Search for the cell housing the specified text and yield its (x, y) center coordinate. 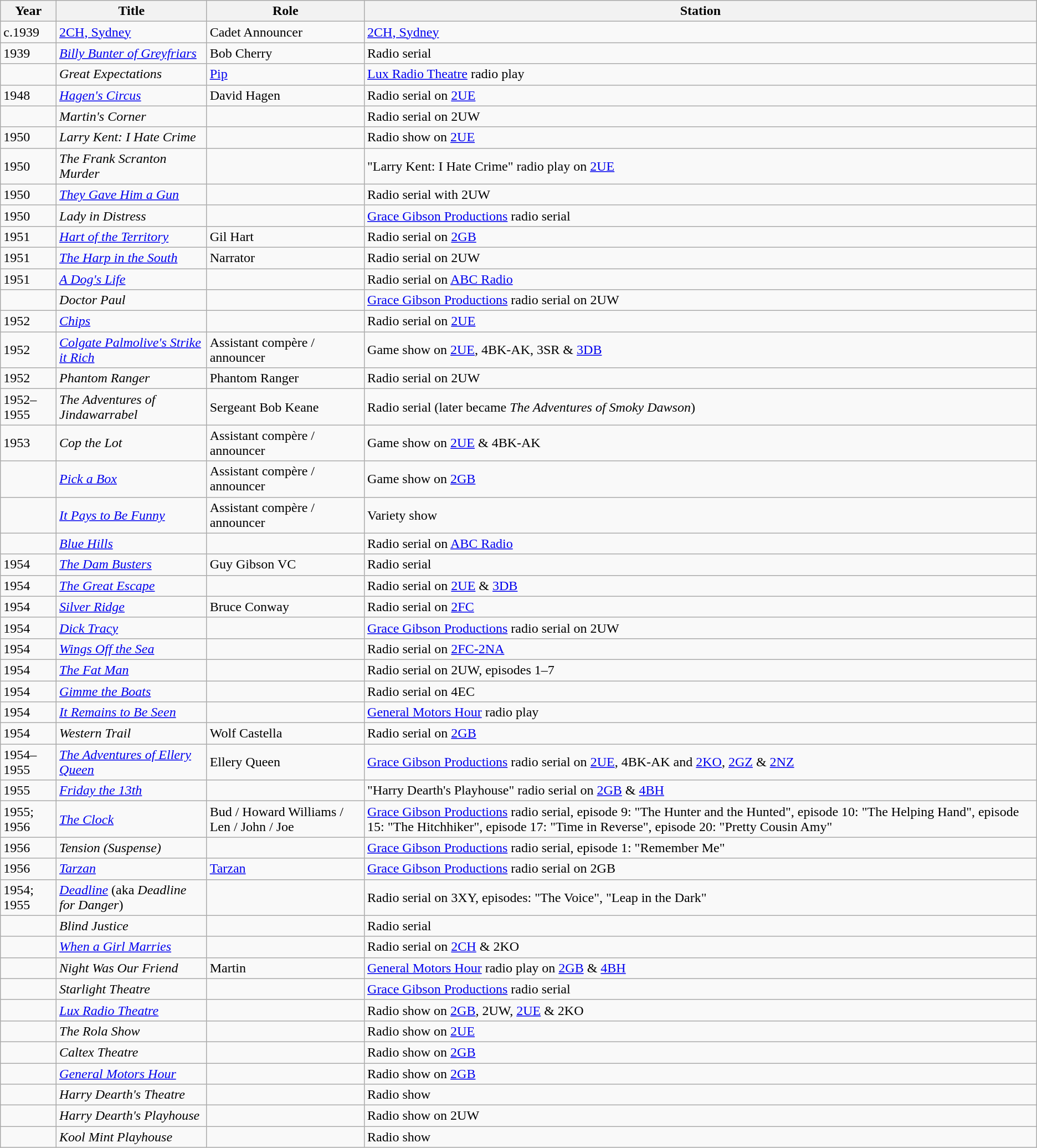
Hagen's Circus (132, 95)
A Dog's Life (132, 279)
1954–1955 (29, 762)
Doctor Paul (132, 300)
c.1939 (29, 32)
The Great Escape (132, 586)
It Pays to Be Funny (132, 515)
Lux Radio Theatre radio play (701, 74)
Guy Gibson VC (285, 565)
Larry Kent: I Hate Crime (132, 137)
1954; 1955 (29, 898)
Ellery Queen (285, 762)
It Remains to Be Seen (132, 713)
The Dam Busters (132, 565)
1948 (29, 95)
1939 (29, 53)
Radio show on 2UW (701, 1116)
General Motors Hour radio play on 2GB & 4BH (701, 968)
1953 (29, 443)
Grace Gibson Productions radio serial on 2UE, 4BK-AK and 2KO, 2GZ & 2NZ (701, 762)
Lux Radio Theatre (132, 1010)
Tension (Suspense) (132, 848)
Martin's Corner (132, 116)
1955 (29, 791)
Billy Bunter of Greyfriars (132, 53)
General Motors Hour (132, 1073)
Cop the Lot (132, 443)
David Hagen (285, 95)
They Gave Him a Gun (132, 194)
Radio serial (later became The Adventures of Smoky Dawson) (701, 407)
Title (132, 11)
Starlight Theatre (132, 989)
Game show on 2UE & 4BK-AK (701, 443)
Radio serial on 2FC-2NA (701, 649)
Western Trail (132, 734)
The Fat Man (132, 670)
Radio serial on 4EC (701, 691)
Radio serial on 2UW, episodes 1–7 (701, 670)
Station (701, 11)
"Harry Dearth's Playhouse" radio serial on 2GB & 4BH (701, 791)
Radio serial on 2UE & 3DB (701, 586)
Radio show on 2GB, 2UW, 2UE & 2KO (701, 1010)
Colgate Palmolive's Strike it Rich (132, 350)
Wolf Castella (285, 734)
Hart of the Territory (132, 237)
1952–1955 (29, 407)
Dick Tracy (132, 628)
Harry Dearth's Playhouse (132, 1116)
Kool Mint Playhouse (132, 1137)
Pick a Box (132, 479)
Caltex Theatre (132, 1052)
Gil Hart (285, 237)
Role (285, 11)
Grace Gibson Productions radio serial on 2GB (701, 869)
Wings Off the Sea (132, 649)
Variety show (701, 515)
Bruce Conway (285, 607)
Narrator (285, 258)
The Rola Show (132, 1031)
Silver Ridge (132, 607)
Friday the 13th (132, 791)
"Larry Kent: I Hate Crime" radio play on 2UE (701, 166)
The Adventures of Jindawarrabel (132, 407)
When a Girl Marries (132, 947)
Sergeant Bob Keane (285, 407)
Lady in Distress (132, 216)
Radio serial with 2UW (701, 194)
Radio serial on 3XY, episodes: "The Voice", "Leap in the Dark" (701, 898)
The Harp in the South (132, 258)
Pip (285, 74)
The Clock (132, 819)
Game show on 2GB (701, 479)
Great Expectations (132, 74)
Year (29, 11)
Grace Gibson Productions radio serial, episode 1: "Remember Me" (701, 848)
Cadet Announcer (285, 32)
Chips (132, 321)
Night Was Our Friend (132, 968)
The Adventures of Ellery Queen (132, 762)
Harry Dearth's Theatre (132, 1095)
The Frank Scranton Murder (132, 166)
Martin (285, 968)
Bud / Howard Williams / Len / John / Joe (285, 819)
Blue Hills (132, 544)
Radio serial on 2FC (701, 607)
Deadline (aka Deadline for Danger) (132, 898)
Gimme the Boats (132, 691)
General Motors Hour radio play (701, 713)
Bob Cherry (285, 53)
Game show on 2UE, 4BK-AK, 3SR & 3DB (701, 350)
Blind Justice (132, 926)
Radio serial on 2CH & 2KO (701, 947)
1955; 1956 (29, 819)
